Locate the cell with the specified text and output its [x, y] center coordinate. 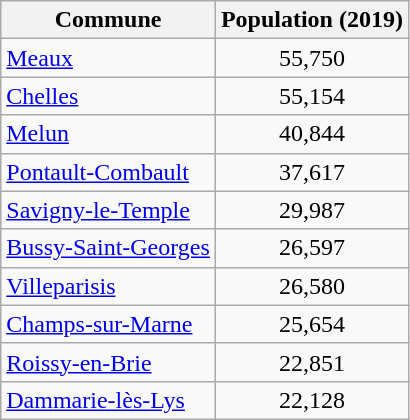
Champs-sur-Marne [108, 324]
Dammarie-lès-Lys [108, 400]
Commune [108, 20]
Meaux [108, 58]
26,580 [312, 286]
25,654 [312, 324]
22,851 [312, 362]
Savigny-le-Temple [108, 210]
37,617 [312, 172]
Roissy-en-Brie [108, 362]
40,844 [312, 134]
29,987 [312, 210]
Melun [108, 134]
55,750 [312, 58]
Chelles [108, 96]
Bussy-Saint-Georges [108, 248]
55,154 [312, 96]
Pontault-Combault [108, 172]
Villeparisis [108, 286]
Population (2019) [312, 20]
22,128 [312, 400]
26,597 [312, 248]
